Output the [x, y] coordinate of the center of the cell containing the given text.  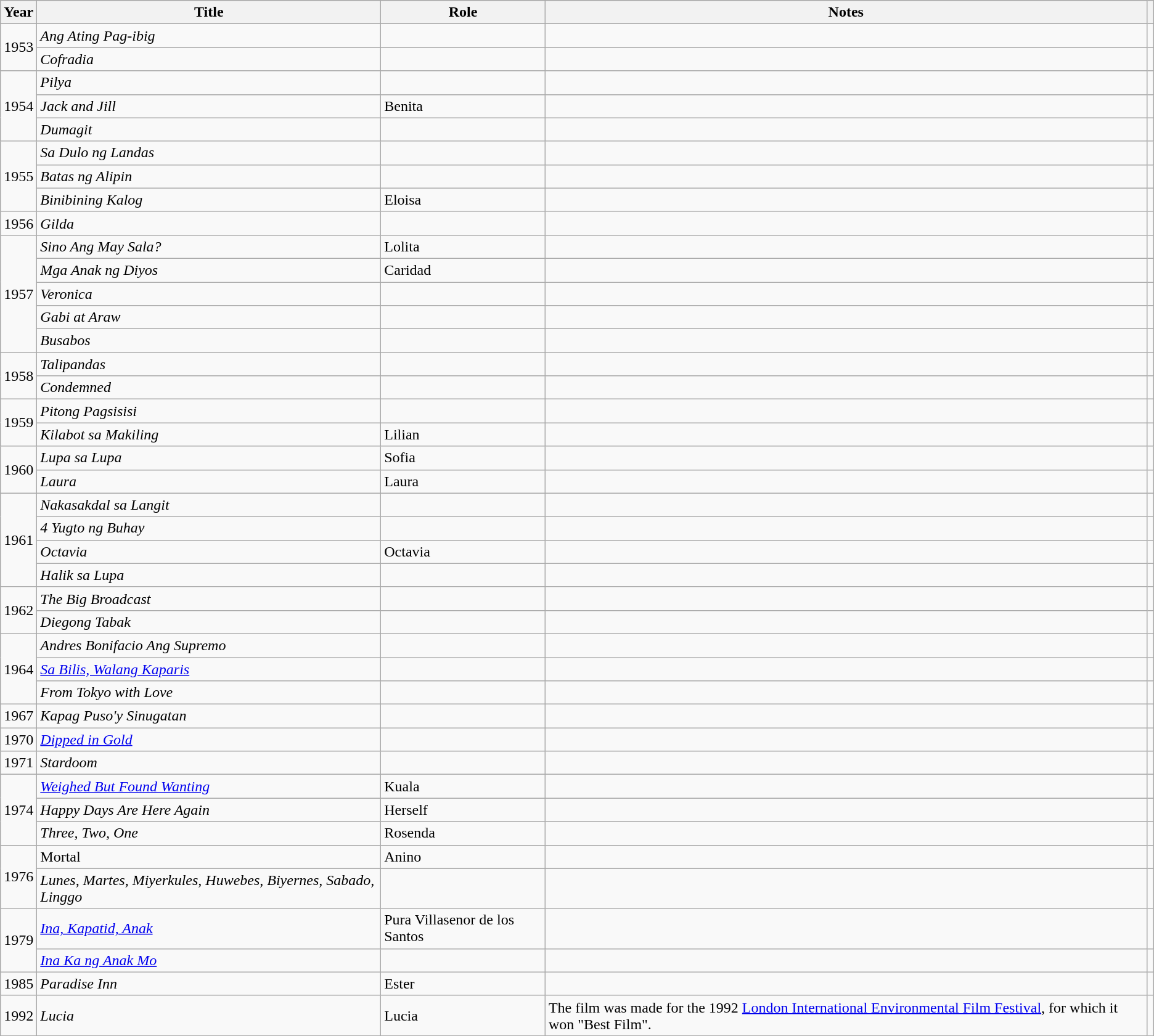
1962 [18, 610]
Gilda [209, 223]
Nakasakdal sa Langit [209, 505]
Ang Ating Pag-ibig [209, 36]
Jack and Jill [209, 106]
The film was made for the 1992 London International Environmental Film Festival, for which it won "Best Film". [846, 1016]
1961 [18, 540]
Happy Days Are Here Again [209, 810]
Diegong Tabak [209, 622]
Dumagit [209, 129]
Pitong Pagsisisi [209, 411]
Ester [464, 984]
Anino [464, 857]
1960 [18, 470]
1974 [18, 810]
1985 [18, 984]
Pura Villasenor de los Santos [464, 928]
Herself [464, 810]
1970 [18, 740]
Lilian [464, 434]
Caridad [464, 270]
1959 [18, 423]
Cofradia [209, 59]
1956 [18, 223]
1976 [18, 876]
Sino Ang May Sala? [209, 247]
1958 [18, 376]
1992 [18, 1016]
1979 [18, 940]
1964 [18, 669]
Condemned [209, 388]
Binibining Kalog [209, 200]
Mortal [209, 857]
Mga Anak ng Diyos [209, 270]
1967 [18, 716]
Ina, Kapatid, Anak [209, 928]
Eloisa [464, 200]
Role [464, 12]
1954 [18, 106]
Andres Bonifacio Ang Supremo [209, 645]
Ina Ka ng Anak Mo [209, 960]
1955 [18, 176]
Year [18, 12]
Title [209, 12]
1971 [18, 763]
Talipandas [209, 364]
Batas ng Alipin [209, 176]
Lupa sa Lupa [209, 458]
Sa Dulo ng Landas [209, 153]
The Big Broadcast [209, 598]
Kapag Puso'y Sinugatan [209, 716]
Notes [846, 12]
Sofia [464, 458]
Dipped in Gold [209, 740]
Gabi at Araw [209, 317]
Rosenda [464, 833]
1953 [18, 47]
Three, Two, One [209, 833]
Pilya [209, 83]
Benita [464, 106]
Lolita [464, 247]
Stardoom [209, 763]
Busabos [209, 341]
Sa Bilis, Walang Kaparis [209, 669]
Halik sa Lupa [209, 575]
Lunes, Martes, Miyerkules, Huwebes, Biyernes, Sabado, Linggo [209, 889]
Veronica [209, 294]
4 Yugto ng Buhay [209, 528]
Kuala [464, 786]
From Tokyo with Love [209, 693]
Kilabot sa Makiling [209, 434]
1957 [18, 293]
Weighed But Found Wanting [209, 786]
Paradise Inn [209, 984]
